Find where the given text appears and provide that cell's center as (X, Y) coordinate. 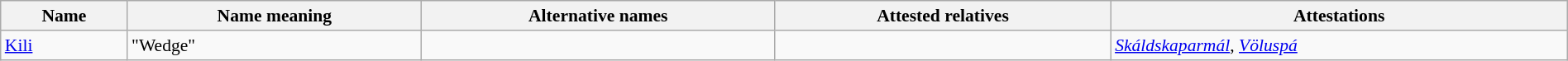
"Wedge" (275, 45)
Name meaning (275, 16)
Alternative names (599, 16)
Skáldskaparmál, Völuspá (1339, 45)
Kili (65, 45)
Attestations (1339, 16)
Name (65, 16)
Attested relatives (943, 16)
